Identify which cell holds the provided text, then report its (X, Y) central coordinate. 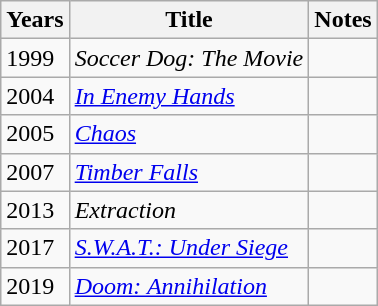
In Enemy Hands (189, 96)
Soccer Dog: The Movie (189, 58)
2004 (35, 96)
2019 (35, 286)
1999 (35, 58)
Years (35, 20)
Notes (343, 20)
Doom: Annihilation (189, 286)
2007 (35, 172)
2013 (35, 210)
2005 (35, 134)
Timber Falls (189, 172)
2017 (35, 248)
S.W.A.T.: Under Siege (189, 248)
Extraction (189, 210)
Chaos (189, 134)
Title (189, 20)
